Locate the cell with the specified text and output its [x, y] center coordinate. 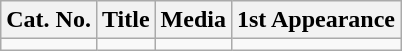
Cat. No. [49, 20]
Title [126, 20]
Media [193, 20]
1st Appearance [316, 20]
